Return the [x, y] coordinate for the center point of the cell that contains the specified text.  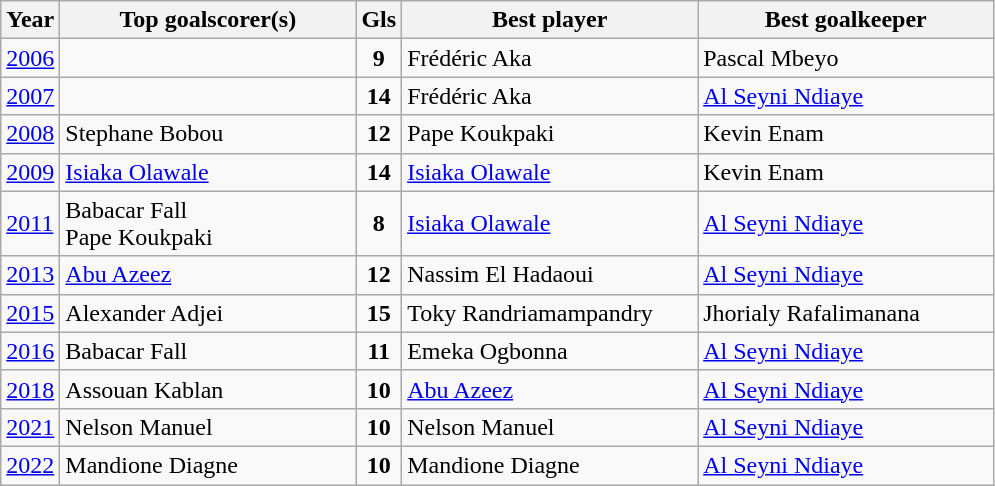
2013 [30, 275]
2018 [30, 389]
2008 [30, 134]
Assouan Kablan [208, 389]
Alexander Adjei [208, 313]
2007 [30, 96]
Best player [550, 20]
Year [30, 20]
Gls [379, 20]
15 [379, 313]
11 [379, 351]
9 [379, 58]
2016 [30, 351]
2011 [30, 224]
Babacar Fall Pape Koukpaki [208, 224]
Emeka Ogbonna [550, 351]
2022 [30, 465]
Pape Koukpaki [550, 134]
Babacar Fall [208, 351]
Nassim El Hadaoui [550, 275]
2006 [30, 58]
Stephane Bobou [208, 134]
Toky Randriamampandry [550, 313]
Jhorialy Rafalimanana [846, 313]
2015 [30, 313]
2009 [30, 172]
Top goalscorer(s) [208, 20]
Pascal Mbeyo [846, 58]
8 [379, 224]
2021 [30, 427]
Best goalkeeper [846, 20]
